Capture the cell that displays the provided text and extract its [x, y] central coordinate. 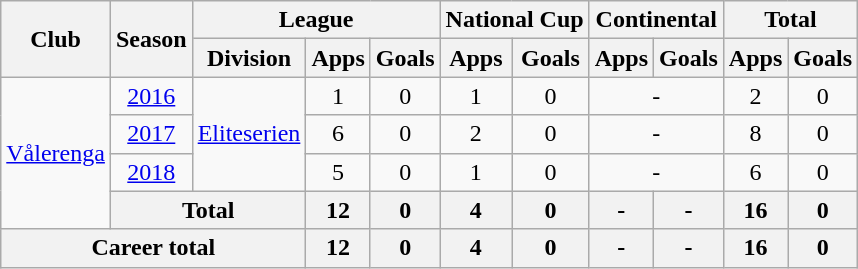
League [316, 20]
Eliteserien [249, 134]
National Cup [514, 20]
Continental [656, 20]
2016 [151, 96]
Division [249, 58]
Vålerenga [56, 153]
2018 [151, 172]
Season [151, 39]
5 [338, 172]
Club [56, 39]
8 [755, 134]
2017 [151, 134]
Career total [154, 248]
